Identify which cell holds the provided text, then report its (X, Y) central coordinate. 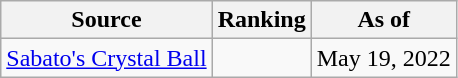
Ranking (262, 20)
Source (106, 20)
As of (384, 20)
May 19, 2022 (384, 58)
Sabato's Crystal Ball (106, 58)
